Provide the (x, y) coordinate of the cell's center where the given text is located.  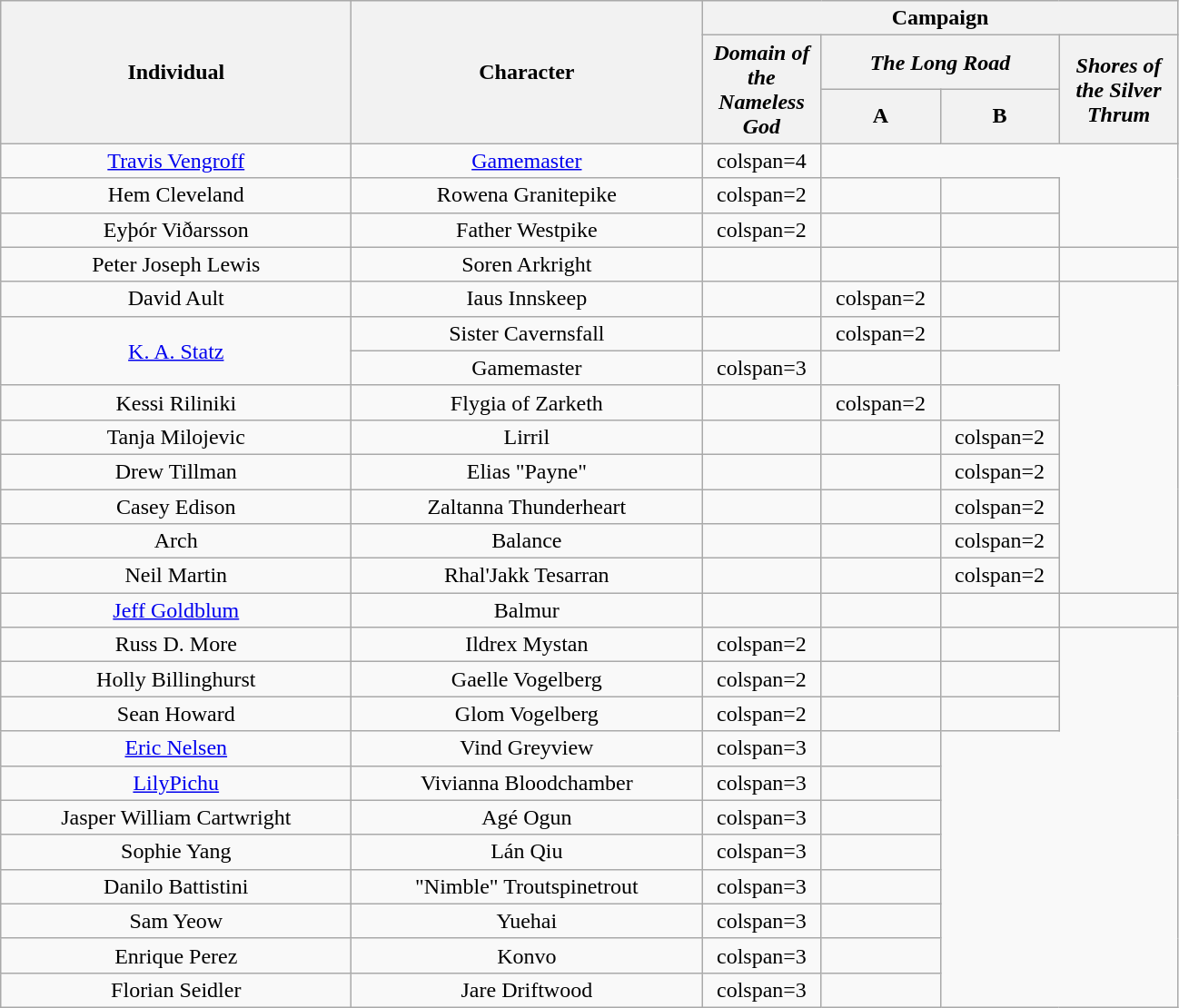
Yuehai (527, 921)
Character (527, 73)
Father Westpike (527, 230)
Vivianna Bloodchamber (527, 783)
Balance (527, 541)
David Ault (176, 299)
colspan=4 (761, 161)
The Long Road (940, 63)
A (881, 116)
Lirril (527, 437)
Soren Arkright (527, 264)
Neil Martin (176, 576)
Sam Yeow (176, 921)
Iaus Innskeep (527, 299)
LilyPichu (176, 783)
Hem Cleveland (176, 195)
Holly Billinghurst (176, 679)
Tanja Milojevic (176, 437)
Russ D. More (176, 645)
Jeff Goldblum (176, 610)
Drew Tillman (176, 471)
Individual (176, 73)
Jare Driftwood (527, 990)
Danilo Battistini (176, 886)
Sean Howard (176, 714)
"Nimble" Troutspinetrout (527, 886)
Arch (176, 541)
Enrique Perez (176, 955)
Lán Qiu (527, 852)
Konvo (527, 955)
Campaign (940, 18)
Agé Ogun (527, 817)
Jasper William Cartwright (176, 817)
Sister Cavernsfall (527, 333)
Elias "Payne" (527, 471)
Eyþór Viðarsson (176, 230)
Kessi Riliniki (176, 402)
Zaltanna Thunderheart (527, 506)
Florian Seidler (176, 990)
Peter Joseph Lewis (176, 264)
Casey Edison (176, 506)
Glom Vogelberg (527, 714)
Flygia of Zarketh (527, 402)
Eric Nelsen (176, 748)
K. A. Statz (176, 351)
Travis Vengroff (176, 161)
Shores of the Silver Thrum (1119, 89)
Rhal'Jakk Tesarran (527, 576)
B (999, 116)
Domain of the Nameless God (761, 89)
Balmur (527, 610)
Vind Greyview (527, 748)
Rowena Granitepike (527, 195)
Sophie Yang (176, 852)
Gaelle Vogelberg (527, 679)
Ildrex Mystan (527, 645)
